Output the [x, y] coordinate of the center of the cell containing the given text.  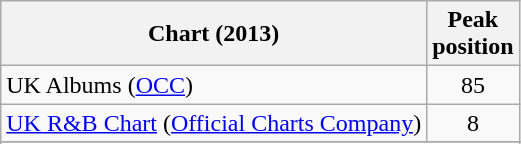
Chart (2013) [214, 34]
8 [473, 123]
85 [473, 85]
UK R&B Chart (Official Charts Company) [214, 123]
Peakposition [473, 34]
UK Albums (OCC) [214, 85]
